Find where the given text appears and provide that cell's center as (x, y) coordinate. 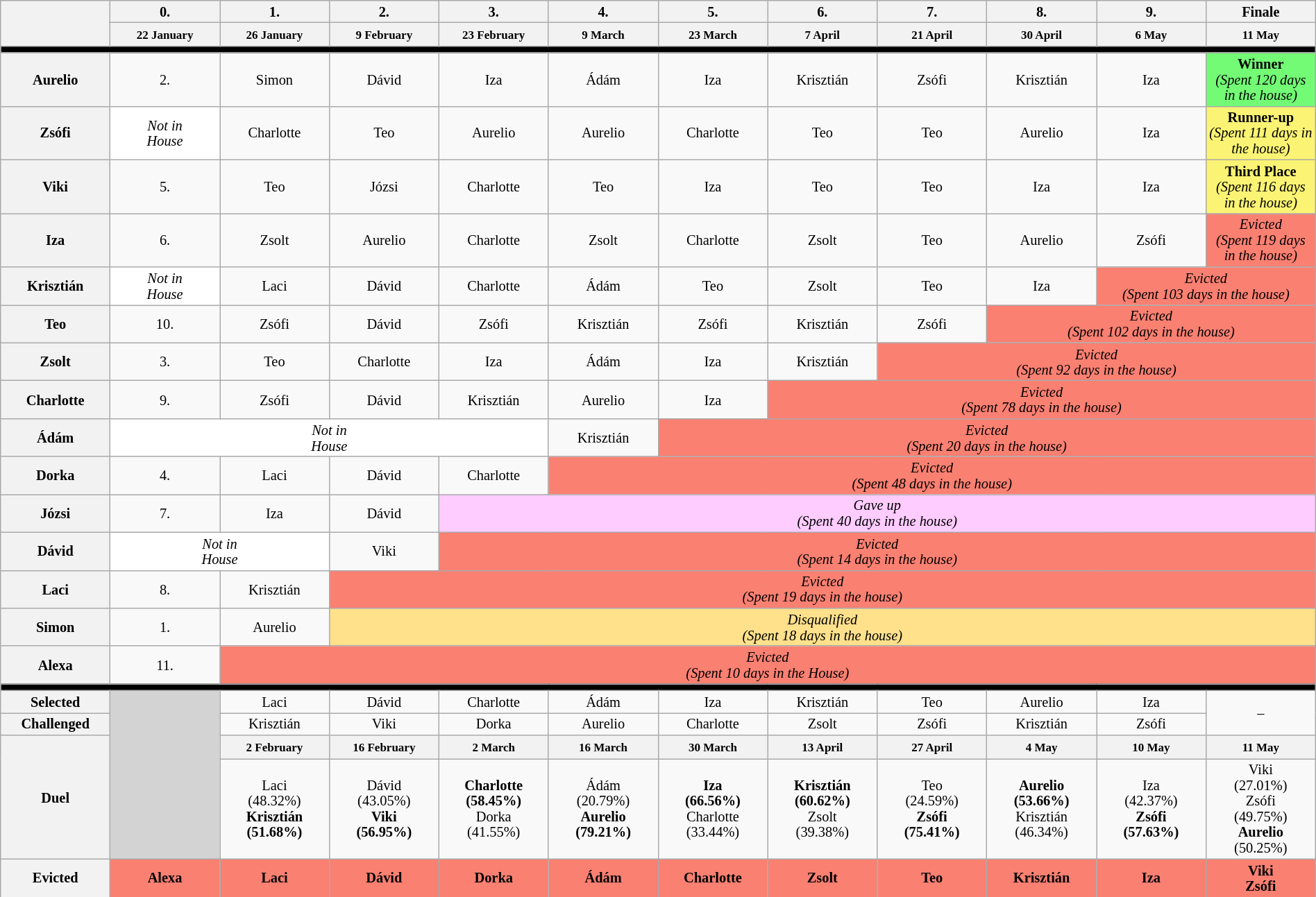
Runner-up(Spent 111 days in the house) (1260, 133)
Evicted(Spent 14 days in the house) (877, 551)
16 February (384, 747)
Evicted (56, 878)
Viki(27.01%)Zsófi(49.75%)Aurelio(50.25%) (1260, 809)
Evicted(Spent 19 days in the house) (822, 590)
Evicted(Spent 103 days in the house) (1206, 286)
4 May (1042, 747)
Evicted(Spent 119 days in the house) (1260, 240)
– (1260, 712)
Evicted(Spent 20 days in the house) (987, 437)
Dávid(43.05%)Viki(56.95%) (384, 809)
22 January (165, 34)
Challenged (56, 724)
26 January (274, 34)
Aurelio(53.66%)Krisztián(46.34%) (1042, 809)
0. (165, 11)
Third Place(Spent 116 days in the house) (1260, 186)
Evicted(Spent 10 days in the House) (768, 665)
Gave up(Spent 40 days in the house) (877, 513)
Ádám(20.79%)Aurelio(79.21%) (603, 809)
9 March (603, 34)
23 March (713, 34)
21 April (932, 34)
Krisztián(60.62%) Zsolt(39.38%) (822, 809)
Selected (56, 701)
6 May (1151, 34)
Iza(66.56%)Charlotte(33.44%) (713, 809)
Evicted(Spent 78 days in the house) (1041, 400)
2 February (274, 747)
30 March (713, 747)
11. (165, 665)
VikiZsófi (1260, 878)
Teo(24.59%)Zsófi(75.41%) (932, 809)
13 April (822, 747)
Iza(42.37%)Zsófi(57.63%) (1151, 809)
10. (165, 323)
9 February (384, 34)
Evicted(Spent 102 days in the house) (1151, 323)
16 March (603, 747)
7 April (822, 34)
Disqualified(Spent 18 days in the house) (822, 627)
Duel (56, 797)
2 March (493, 747)
27 April (932, 747)
Finale (1260, 11)
Laci(48.32%)Krisztián(51.68%) (274, 809)
10 May (1151, 747)
Winner(Spent 120 days in the house) (1260, 79)
30 April (1042, 34)
Charlotte(58.45%)Dorka(41.55%) (493, 809)
Evicted(Spent 48 days in the house) (931, 476)
23 February (493, 34)
Evicted(Spent 92 days in the house) (1097, 362)
